Capture the cell that displays the provided text and extract its [X, Y] central coordinate. 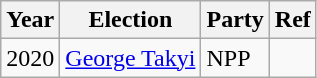
Ref [292, 20]
Year [30, 20]
Election [130, 20]
NPP [235, 58]
George Takyi [130, 58]
2020 [30, 58]
Party [235, 20]
